Determine the (X, Y) coordinate at the center of the cell enclosing the given text.  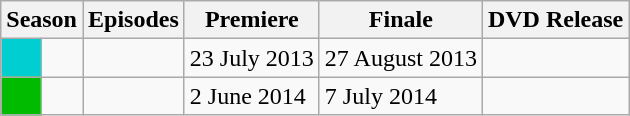
Premiere (252, 20)
DVD Release (555, 20)
23 July 2013 (252, 58)
27 August 2013 (400, 58)
2 June 2014 (252, 96)
Episodes (133, 20)
Season (42, 20)
7 July 2014 (400, 96)
Finale (400, 20)
